From the cell containing the given text, extract its center point as [X, Y] coordinate. 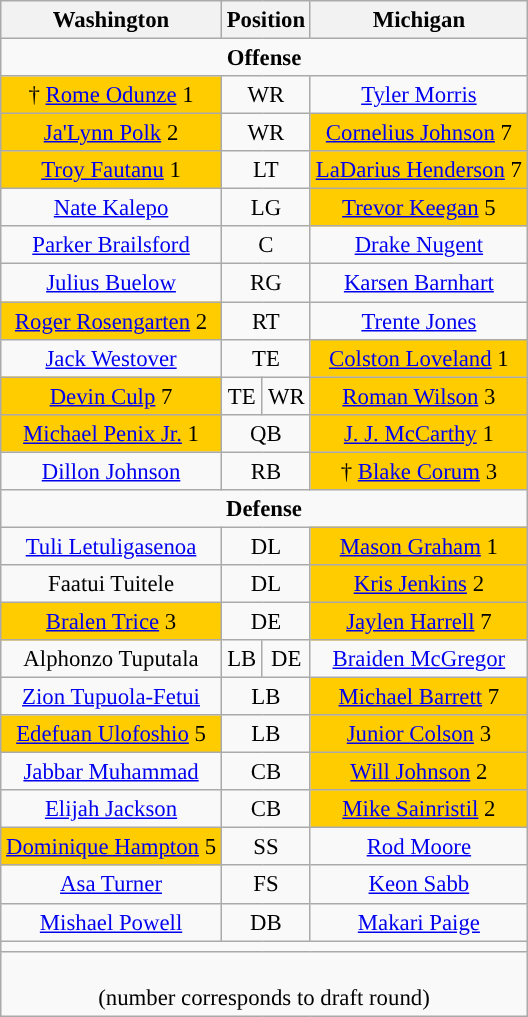
Ja'Lynn Polk 2 [112, 133]
Keon Sabb [418, 885]
DB [266, 922]
Dillon Johnson [112, 471]
Braiden McGregor [418, 659]
Position [266, 20]
Zion Tupuola-Fetui [112, 697]
Tyler Morris [418, 95]
Troy Fautanu 1 [112, 170]
Faatui Tuitele [112, 584]
Colston Loveland 1 [418, 358]
Trevor Keegan 5 [418, 208]
Dominique Hampton 5 [112, 847]
Roger Rosengarten 2 [112, 321]
Will Johnson 2 [418, 772]
Devin Culp 7 [112, 396]
Asa Turner [112, 885]
Parker Brailsford [112, 245]
FS [266, 885]
Kris Jenkins 2 [418, 584]
Mason Graham 1 [418, 546]
Jaylen Harrell 7 [418, 621]
Cornelius Johnson 7 [418, 133]
Nate Kalepo [112, 208]
J. J. McCarthy 1 [418, 433]
Drake Nugent [418, 245]
Mike Sainristil 2 [418, 809]
Elijah Jackson [112, 809]
LT [266, 170]
SS [266, 847]
LG [266, 208]
Michigan [418, 20]
C [266, 245]
Michael Barrett 7 [418, 697]
† Blake Corum 3 [418, 471]
Mishael Powell [112, 922]
Trente Jones [418, 321]
Julius Buelow [112, 283]
Alphonzo Tuputala [112, 659]
RT [266, 321]
(number corresponds to draft round) [264, 984]
Offense [264, 58]
Tuli Letuligasenoa [112, 546]
Jack Westover [112, 358]
Rod Moore [418, 847]
Edefuan Ulofoshio 5 [112, 734]
Junior Colson 3 [418, 734]
Washington [112, 20]
Karsen Barnhart [418, 283]
Makari Paige [418, 922]
RB [266, 471]
RG [266, 283]
Defense [264, 509]
Jabbar Muhammad [112, 772]
Michael Penix Jr. 1 [112, 433]
Bralen Trice 3 [112, 621]
LaDarius Henderson 7 [418, 170]
† Rome Odunze 1 [112, 95]
Roman Wilson 3 [418, 396]
QB [266, 433]
